Extract the (x, y) coordinate from the center of the cell holding the provided text.  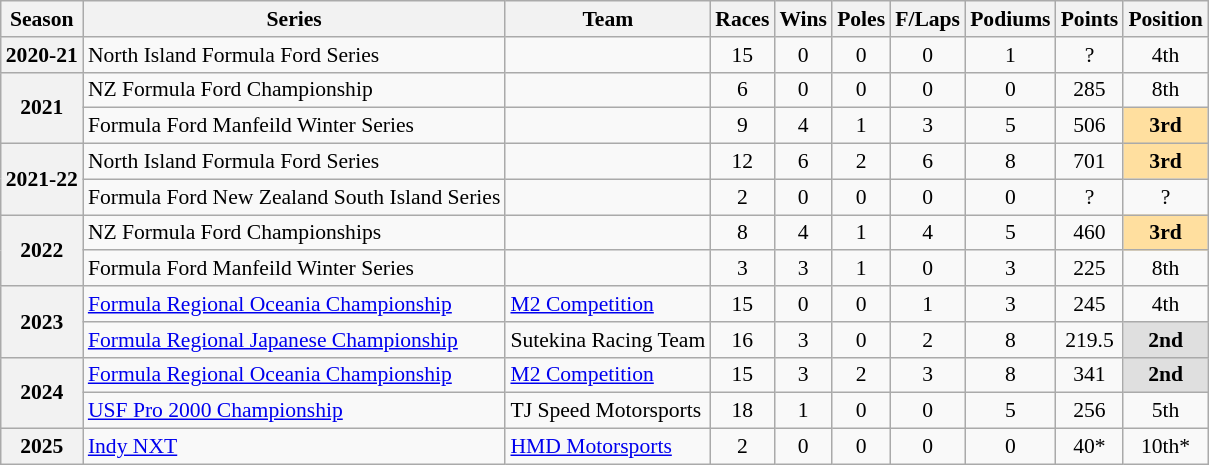
Poles (861, 19)
NZ Formula Ford Championships (294, 233)
Indy NXT (294, 447)
2025 (42, 447)
341 (1090, 375)
219.5 (1090, 340)
Season (42, 19)
F/Laps (928, 19)
2023 (42, 322)
460 (1090, 233)
245 (1090, 304)
NZ Formula Ford Championship (294, 90)
Formula Ford New Zealand South Island Series (294, 197)
2024 (42, 392)
5th (1165, 411)
40* (1090, 447)
2022 (42, 250)
HMD Motorsports (608, 447)
10th* (1165, 447)
701 (1090, 162)
2021-22 (42, 180)
Team (608, 19)
16 (742, 340)
Position (1165, 19)
Races (742, 19)
2020-21 (42, 55)
9 (742, 126)
Series (294, 19)
2021 (42, 108)
USF Pro 2000 Championship (294, 411)
Podiums (1010, 19)
12 (742, 162)
Points (1090, 19)
506 (1090, 126)
TJ Speed Motorsports (608, 411)
256 (1090, 411)
285 (1090, 90)
Sutekina Racing Team (608, 340)
Formula Regional Japanese Championship (294, 340)
Wins (803, 19)
225 (1090, 269)
18 (742, 411)
